Extract the (X, Y) coordinate from the center of the cell holding the provided text.  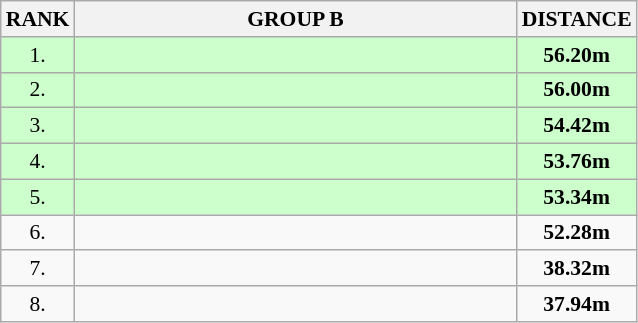
1. (38, 55)
56.20m (577, 55)
4. (38, 162)
37.94m (577, 304)
8. (38, 304)
RANK (38, 19)
38.32m (577, 269)
52.28m (577, 233)
53.76m (577, 162)
54.42m (577, 126)
56.00m (577, 90)
7. (38, 269)
53.34m (577, 197)
GROUP B (295, 19)
6. (38, 233)
3. (38, 126)
DISTANCE (577, 19)
2. (38, 90)
5. (38, 197)
